Return the (x, y) coordinate for the center point of the cell that contains the specified text.  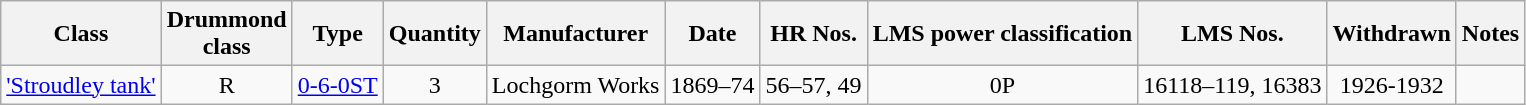
Withdrawn (1392, 34)
Notes (1490, 34)
LMS Nos. (1232, 34)
Date (712, 34)
0-6-0ST (338, 85)
Quantity (434, 34)
Type (338, 34)
Lochgorm Works (576, 85)
16118–119, 16383 (1232, 85)
HR Nos. (814, 34)
Drummondclass (226, 34)
Manufacturer (576, 34)
0P (1002, 85)
LMS power classification (1002, 34)
'Stroudley tank' (81, 85)
Class (81, 34)
3 (434, 85)
R (226, 85)
56–57, 49 (814, 85)
1926-1932 (1392, 85)
1869–74 (712, 85)
